Identify which cell holds the provided text, then report its [x, y] central coordinate. 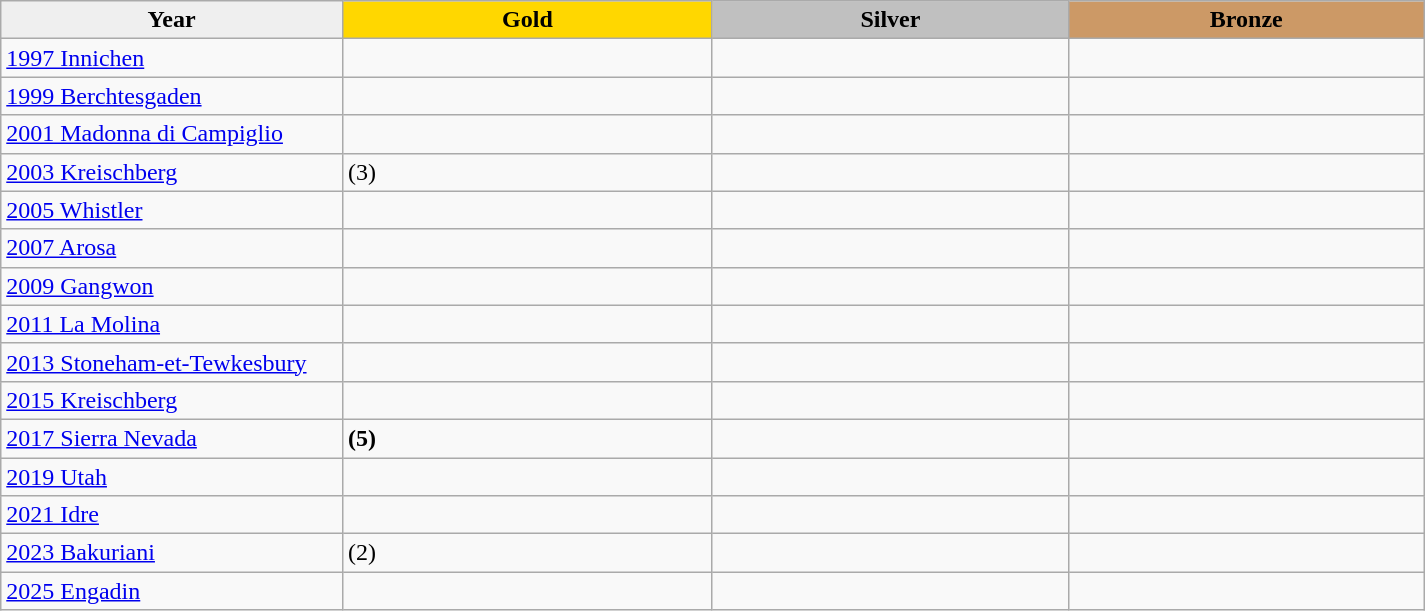
2019 Utah [172, 477]
2001 Madonna di Campiglio [172, 134]
Bronze [1246, 20]
Year [172, 20]
2007 Arosa [172, 248]
2015 Kreischberg [172, 400]
2017 Sierra Nevada [172, 438]
2003 Kreischberg [172, 172]
2025 Engadin [172, 591]
1997 Innichen [172, 58]
(3) [527, 172]
2021 Idre [172, 515]
(2) [527, 553]
2005 Whistler [172, 210]
Gold [527, 20]
(5) [527, 438]
2013 Stoneham-et-Tewkesbury [172, 362]
2023 Bakuriani [172, 553]
2011 La Molina [172, 324]
2009 Gangwon [172, 286]
Silver [890, 20]
1999 Berchtesgaden [172, 96]
